Identify which cell holds the provided text, then report its (x, y) central coordinate. 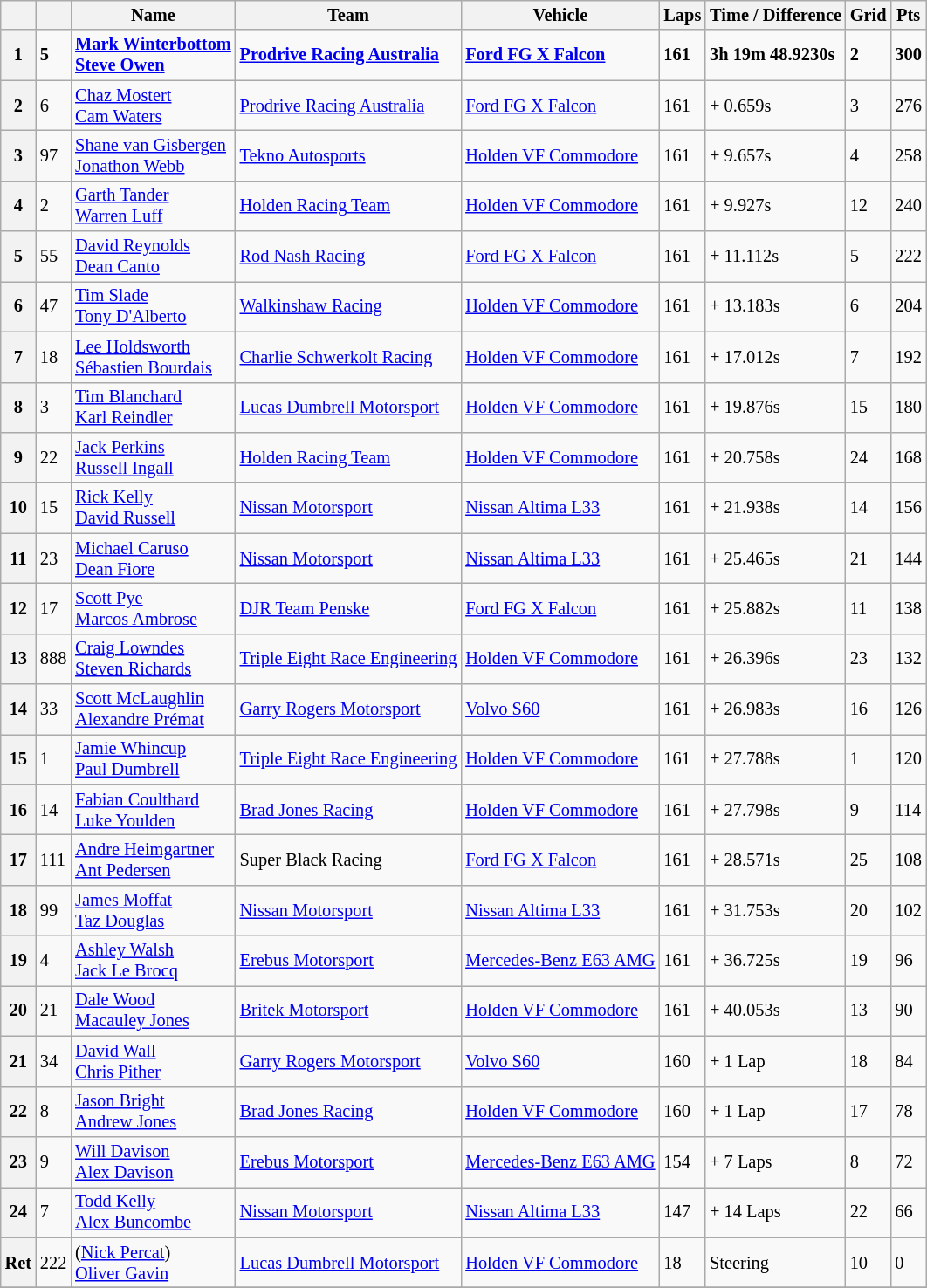
Tim Slade Tony D'Alberto (153, 306)
Super Black Racing (349, 860)
147 (683, 1212)
+ 31.753s (775, 910)
David Reynolds Dean Canto (153, 257)
Scott McLaughlin Alexandre Prémat (153, 709)
96 (908, 961)
+ 36.725s (775, 961)
3h 19m 48.9230s (775, 55)
300 (908, 55)
Fabian Coulthard Luke Youlden (153, 810)
+ 7 Laps (775, 1161)
0 (908, 1263)
78 (908, 1112)
+ 20.758s (775, 457)
(Nick Percat) Oliver Gavin (153, 1263)
126 (908, 709)
+ 26.983s (775, 709)
+ 9.657s (775, 155)
+ 0.659s (775, 106)
+ 25.465s (775, 558)
Rick Kelly David Russell (153, 508)
+ 26.396s (775, 659)
DJR Team Penske (349, 608)
Shane van Gisbergen Jonathon Webb (153, 155)
47 (53, 306)
Tim Blanchard Karl Reindler (153, 408)
David Wall Chris Pither (153, 1061)
Jack Perkins Russell Ingall (153, 457)
+ 25.882s (775, 608)
84 (908, 1061)
+ 11.112s (775, 257)
33 (53, 709)
Dale Wood Macauley Jones (153, 1011)
180 (908, 408)
Michael Caruso Dean Fiore (153, 558)
154 (683, 1161)
114 (908, 810)
132 (908, 659)
25 (869, 860)
144 (908, 558)
204 (908, 306)
Will Davison Alex Davison (153, 1161)
+ 14 Laps (775, 1212)
Steering (775, 1263)
+ 9.927s (775, 206)
+ 13.183s (775, 306)
Garth Tander Warren Luff (153, 206)
+ 21.938s (775, 508)
97 (53, 155)
90 (908, 1011)
Ashley Walsh Jack Le Brocq (153, 961)
Ret (18, 1263)
+ 28.571s (775, 860)
+ 19.876s (775, 408)
+ 27.788s (775, 759)
Craig Lowndes Steven Richards (153, 659)
Andre Heimgartner Ant Pedersen (153, 860)
99 (53, 910)
Scott Pye Marcos Ambrose (153, 608)
Grid (869, 15)
156 (908, 508)
120 (908, 759)
Name (153, 15)
138 (908, 608)
Rod Nash Racing (349, 257)
Charlie Schwerkolt Racing (349, 357)
55 (53, 257)
Walkinshaw Racing (349, 306)
240 (908, 206)
Vehicle (560, 15)
Mark Winterbottom Steve Owen (153, 55)
Todd Kelly Alex Buncombe (153, 1212)
+ 17.012s (775, 357)
111 (53, 860)
888 (53, 659)
Tekno Autosports (349, 155)
72 (908, 1161)
Britek Motorsport (349, 1011)
James Moffat Taz Douglas (153, 910)
168 (908, 457)
34 (53, 1061)
Jamie Whincup Paul Dumbrell (153, 759)
Team (349, 15)
102 (908, 910)
192 (908, 357)
66 (908, 1212)
Lee Holdsworth Sébastien Bourdais (153, 357)
Laps (683, 15)
Chaz Mostert Cam Waters (153, 106)
108 (908, 860)
Time / Difference (775, 15)
+ 27.798s (775, 810)
Jason Bright Andrew Jones (153, 1112)
276 (908, 106)
Pts (908, 15)
+ 40.053s (775, 1011)
258 (908, 155)
